Detect which cell encompasses the target text, then output its [X, Y] center coordinate. 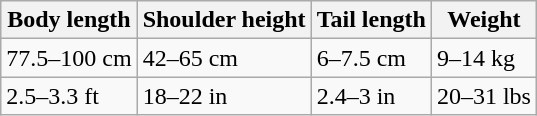
77.5–100 cm [69, 58]
Tail length [371, 20]
Shoulder height [224, 20]
42–65 cm [224, 58]
9–14 kg [484, 58]
6–7.5 cm [371, 58]
2.4–3 in [371, 96]
Body length [69, 20]
20–31 lbs [484, 96]
18–22 in [224, 96]
Weight [484, 20]
2.5–3.3 ft [69, 96]
